Locate the cell with the specified text and output its [X, Y] center coordinate. 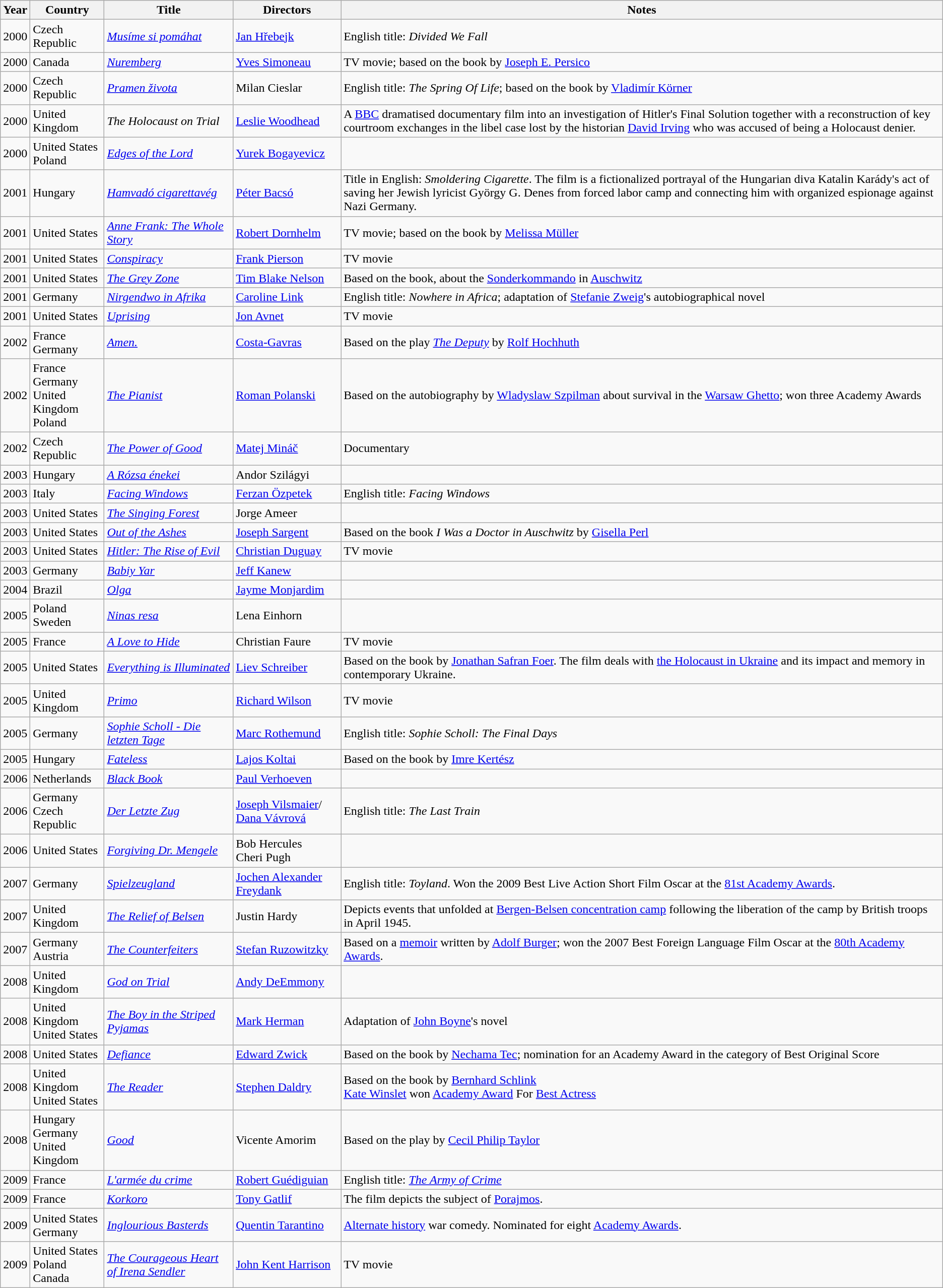
Christian Faure [287, 641]
Based on the book by Bernhard SchlinkKate Winslet won Academy Award For Best Actress [642, 1087]
Ferzan Özpetek [287, 494]
Based on the play by Cecil Philip Taylor [642, 1140]
United StatesPoland [68, 153]
GermanyCzech Republic [68, 811]
Spielzeugland [169, 884]
HungaryGermanyUnited Kingdom [68, 1140]
English title: The Last Train [642, 811]
English title: Divided We Fall [642, 36]
Olga [169, 590]
Joseph Vilsmaier/ Dana Vávrová [287, 811]
Justin Hardy [287, 916]
Edward Zwick [287, 1054]
The Grey Zone [169, 278]
Based on a memoir written by Adolf Burger; won the 2007 Best Foreign Language Film Oscar at the 80th Academy Awards. [642, 949]
Tony Gatlif [287, 1199]
Facing Windows [169, 494]
Der Letzte Zug [169, 811]
Directors [287, 10]
Jochen Alexander Freydank [287, 884]
Yves Simoneau [287, 62]
Canada [68, 62]
Uprising [169, 316]
Fateless [169, 759]
Hamvadó cigarettavég [169, 193]
Yurek Bogayevicz [287, 153]
Defiance [169, 1054]
Musíme si pomáhat [169, 36]
Based on the autobiography by Wladyslaw Szpilman about survival in the Warsaw Ghetto; won three Academy Awards [642, 396]
United StatesGermany [68, 1225]
Lajos Koltai [287, 759]
Inglourious Basterds [169, 1225]
Good [169, 1140]
GermanyAustria [68, 949]
Robert Guédiguian [287, 1180]
The Relief of Belsen [169, 916]
2004 [15, 590]
Matej Mináč [287, 448]
English title: Sophie Scholl: The Final Days [642, 733]
Documentary [642, 448]
Anne Frank: The Whole Story [169, 233]
Bob HerculesCheri Pugh [287, 851]
Based on the book by Jonathan Safran Foer. The film deals with the Holocaust in Ukraine and its impact and memory in contemporary Ukraine. [642, 667]
Stefan Ruzowitzky [287, 949]
English title: Nowhere in Africa; adaptation of Stefanie Zweig's autobiographical novel [642, 297]
Nuremberg [169, 62]
Amen. [169, 342]
Jon Avnet [287, 316]
A Love to Hide [169, 641]
Alternate history war comedy. Nominated for eight Academy Awards. [642, 1225]
Stephen Daldry [287, 1087]
Out of the Ashes [169, 532]
Robert Dornhelm [287, 233]
Brazil [68, 590]
The Courageous Heart of Irena Sendler [169, 1264]
Leslie Woodhead [287, 121]
Lena Einhorn [287, 616]
TV movie; based on the book by Melissa Müller [642, 233]
Tim Blake Nelson [287, 278]
The Counterfeiters [169, 949]
English title: The Army of Crime [642, 1180]
Pramen života [169, 88]
Milan Cieslar [287, 88]
Black Book [169, 779]
The Holocaust on Trial [169, 121]
TV movie; based on the book by Joseph E. Persico [642, 62]
Richard Wilson [287, 700]
Quentin Tarantino [287, 1225]
Edges of the Lord [169, 153]
Andy DeEmmony [287, 982]
Joseph Sargent [287, 532]
The Boy in the Striped Pyjamas [169, 1021]
The Pianist [169, 396]
Country [68, 10]
L'armée du crime [169, 1180]
Costa-Gavras [287, 342]
Andor Szilágyi [287, 475]
Caroline Link [287, 297]
The Reader [169, 1087]
Notes [642, 10]
Ninas resa [169, 616]
Hitler: The Rise of Evil [169, 551]
A Rózsa énekei [169, 475]
Depicts events that unfolded at Bergen-Belsen concentration camp following the liberation of the camp by British troops in April 1945. [642, 916]
Primo [169, 700]
Péter Bacsó [287, 193]
Vicente Amorim [287, 1140]
Italy [68, 494]
Roman Polanski [287, 396]
English title: Toyland. Won the 2009 Best Live Action Short Film Oscar at the 81st Academy Awards. [642, 884]
Adaptation of John Boyne's novel [642, 1021]
Based on the book I Was a Doctor in Auschwitz by Gisella Perl [642, 532]
English title: The Spring Of Life; based on the book by Vladimír Körner [642, 88]
Jan Hřebejk [287, 36]
The film depicts the subject of Porajmos. [642, 1199]
Year [15, 10]
Korkoro [169, 1199]
Based on the book by Imre Kertész [642, 759]
Based on the book by Nechama Tec; nomination for an Academy Award in the category of Best Original Score [642, 1054]
Conspiracy [169, 259]
Jayme Monjardim [287, 590]
The Singing Forest [169, 513]
Jeff Kanew [287, 570]
Netherlands [68, 779]
Based on the play The Deputy by Rolf Hochhuth [642, 342]
FranceGermany [68, 342]
PolandSweden [68, 616]
Marc Rothemund [287, 733]
Sophie Scholl - Die letzten Tage [169, 733]
Based on the book, about the Sonderkommando in Auschwitz [642, 278]
English title: Facing Windows [642, 494]
Title [169, 10]
God on Trial [169, 982]
Paul Verhoeven [287, 779]
Babiy Yar [169, 570]
Everything is Illuminated [169, 667]
John Kent Harrison [287, 1264]
FranceGermanyUnited KingdomPoland [68, 396]
The Power of Good [169, 448]
Christian Duguay [287, 551]
Liev Schreiber [287, 667]
Mark Herman [287, 1021]
Nirgendwo in Afrika [169, 297]
United StatesPolandCanada [68, 1264]
Jorge Ameer [287, 513]
Forgiving Dr. Mengele [169, 851]
Frank Pierson [287, 259]
